Search for the cell housing the specified text and yield its [x, y] center coordinate. 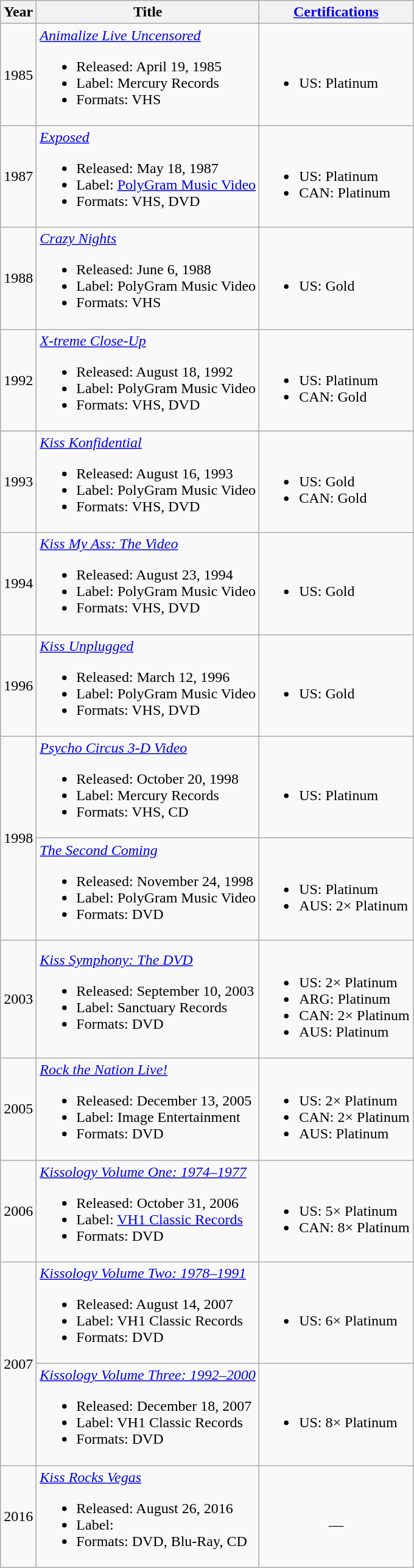
Kiss KonfidentialReleased: August 16, 1993Label: PolyGram Music VideoFormats: VHS, DVD [148, 481]
US: 2× PlatinumCAN: 2× PlatinumAUS: Platinum [336, 1109]
US: PlatinumCAN: Gold [336, 380]
1992 [18, 380]
Kiss Symphony: The DVDReleased: September 10, 2003Label: Sanctuary RecordsFormats: DVD [148, 999]
2016 [18, 1516]
US: PlatinumAUS: 2× Platinum [336, 889]
Kissology Volume Two: 1978–1991Released: August 14, 2007Label: VH1 Classic RecordsFormats: DVD [148, 1313]
2005 [18, 1109]
1994 [18, 584]
1987 [18, 177]
US: GoldCAN: Gold [336, 481]
Year [18, 12]
— [336, 1516]
1985 [18, 74]
Kissology Volume One: 1974–1977Released: October 31, 2006Label: VH1 Classic RecordsFormats: DVD [148, 1211]
1998 [18, 838]
2003 [18, 999]
The Second ComingReleased: November 24, 1998Label: PolyGram Music VideoFormats: DVD [148, 889]
Title [148, 12]
ExposedReleased: May 18, 1987Label: PolyGram Music VideoFormats: VHS, DVD [148, 177]
Rock the Nation Live!Released: December 13, 2005Label: Image EntertainmentFormats: DVD [148, 1109]
US: PlatinumCAN: Platinum [336, 177]
US: 2× PlatinumARG: PlatinumCAN: 2× PlatinumAUS: Platinum [336, 999]
1993 [18, 481]
US: 8× Platinum [336, 1415]
US: 6× Platinum [336, 1313]
Certifications [336, 12]
Psycho Circus 3-D VideoReleased: October 20, 1998Label: Mercury RecordsFormats: VHS, CD [148, 787]
Kiss UnpluggedReleased: March 12, 1996Label: PolyGram Music VideoFormats: VHS, DVD [148, 685]
2007 [18, 1364]
Kiss Rocks VegasReleased: August 26, 2016Label:Formats: DVD, Blu-Ray, CD [148, 1516]
Crazy NightsReleased: June 6, 1988Label: PolyGram Music VideoFormats: VHS [148, 278]
Kissology Volume Three: 1992–2000Released: December 18, 2007Label: VH1 Classic RecordsFormats: DVD [148, 1415]
1988 [18, 278]
1996 [18, 685]
2006 [18, 1211]
Kiss My Ass: The VideoReleased: August 23, 1994Label: PolyGram Music VideoFormats: VHS, DVD [148, 584]
Animalize Live UncensoredReleased: April 19, 1985Label: Mercury RecordsFormats: VHS [148, 74]
US: 5× PlatinumCAN: 8× Platinum [336, 1211]
X-treme Close-UpReleased: August 18, 1992Label: PolyGram Music VideoFormats: VHS, DVD [148, 380]
